From the cell containing the given text, extract its center point as [X, Y] coordinate. 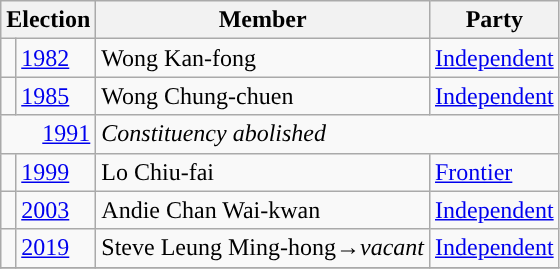
1985 [56, 96]
2019 [56, 248]
1999 [56, 172]
Lo Chiu-fai [263, 172]
Andie Chan Wai-kwan [263, 210]
Party [494, 20]
2003 [56, 210]
Member [263, 20]
Election [48, 20]
1982 [56, 58]
Frontier [494, 172]
Wong Kan-fong [263, 58]
Wong Chung-chuen [263, 96]
1991 [48, 134]
Steve Leung Ming-hong→vacant [263, 248]
Constituency abolished [328, 134]
